Find where the given text appears and provide that cell's center as (x, y) coordinate. 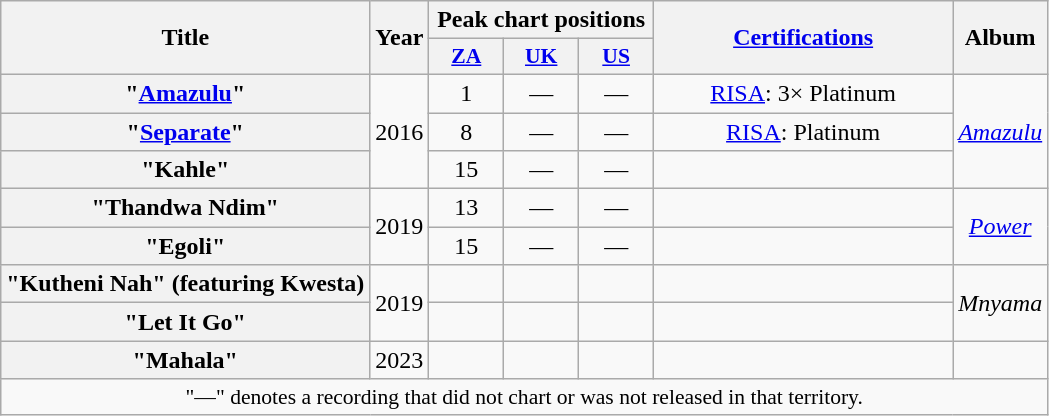
"Kutheni Nah" (featuring Kwesta) (186, 284)
Certifications (804, 38)
RISA: 3× Platinum (804, 93)
Power (1000, 227)
"Kahle" (186, 170)
1 (466, 93)
Amazulu (1000, 131)
"Egoli" (186, 246)
ZA (466, 57)
Title (186, 38)
2016 (400, 131)
"Thandwa Ndim" (186, 208)
"Let It Go" (186, 322)
Album (1000, 38)
Peak chart positions (542, 20)
2023 (400, 360)
"—" denotes a recording that did not chart or was not released in that territory. (524, 397)
"Separate" (186, 131)
8 (466, 131)
UK (542, 57)
13 (466, 208)
Year (400, 38)
"Mahala" (186, 360)
Mnyama (1000, 303)
US (616, 57)
"Amazulu" (186, 93)
RISA: Platinum (804, 131)
